Capture the cell that displays the provided text and extract its (x, y) central coordinate. 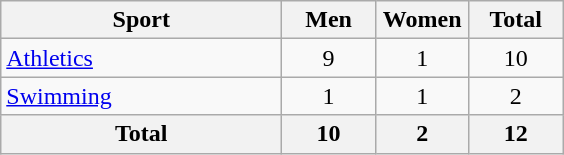
Athletics (142, 58)
Sport (142, 20)
Women (422, 20)
Swimming (142, 96)
12 (516, 134)
Men (329, 20)
9 (329, 58)
